Return [x, y] of the center of cell containing provided text 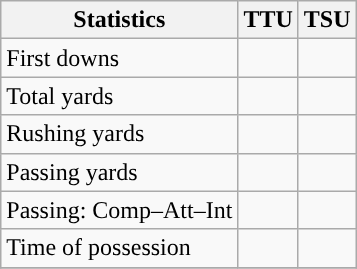
Total yards [120, 96]
Passing yards [120, 172]
First downs [120, 58]
Time of possession [120, 248]
Statistics [120, 20]
TSU [327, 20]
TTU [268, 20]
Passing: Comp–Att–Int [120, 210]
Rushing yards [120, 134]
